Return the (x, y) coordinate for the center point of the cell that contains the specified text.  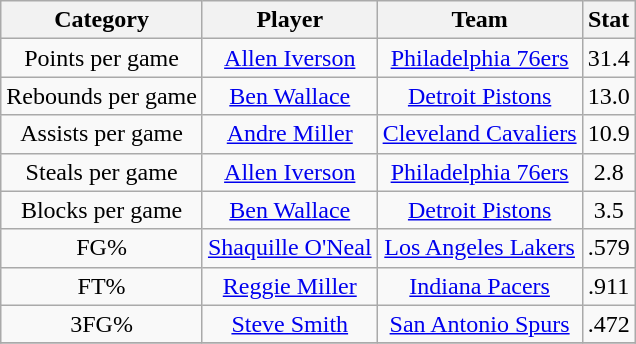
Reggie Miller (290, 286)
.911 (608, 286)
Indiana Pacers (480, 286)
31.4 (608, 58)
.472 (608, 324)
Team (480, 20)
Steals per game (102, 172)
2.8 (608, 172)
Andre Miller (290, 134)
Blocks per game (102, 210)
FT% (102, 286)
FG% (102, 248)
Rebounds per game (102, 96)
Category (102, 20)
San Antonio Spurs (480, 324)
Stat (608, 20)
Assists per game (102, 134)
3.5 (608, 210)
Shaquille O'Neal (290, 248)
Steve Smith (290, 324)
13.0 (608, 96)
10.9 (608, 134)
Player (290, 20)
Points per game (102, 58)
Cleveland Cavaliers (480, 134)
Los Angeles Lakers (480, 248)
3FG% (102, 324)
.579 (608, 248)
